Identify which cell holds the provided text, then report its (X, Y) central coordinate. 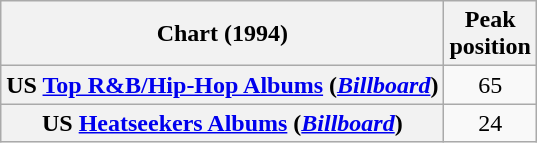
65 (490, 85)
US Top R&B/Hip-Hop Albums (Billboard) (222, 85)
24 (490, 123)
Peak position (490, 34)
Chart (1994) (222, 34)
US Heatseekers Albums (Billboard) (222, 123)
